Detect which cell encompasses the target text, then output its [X, Y] center coordinate. 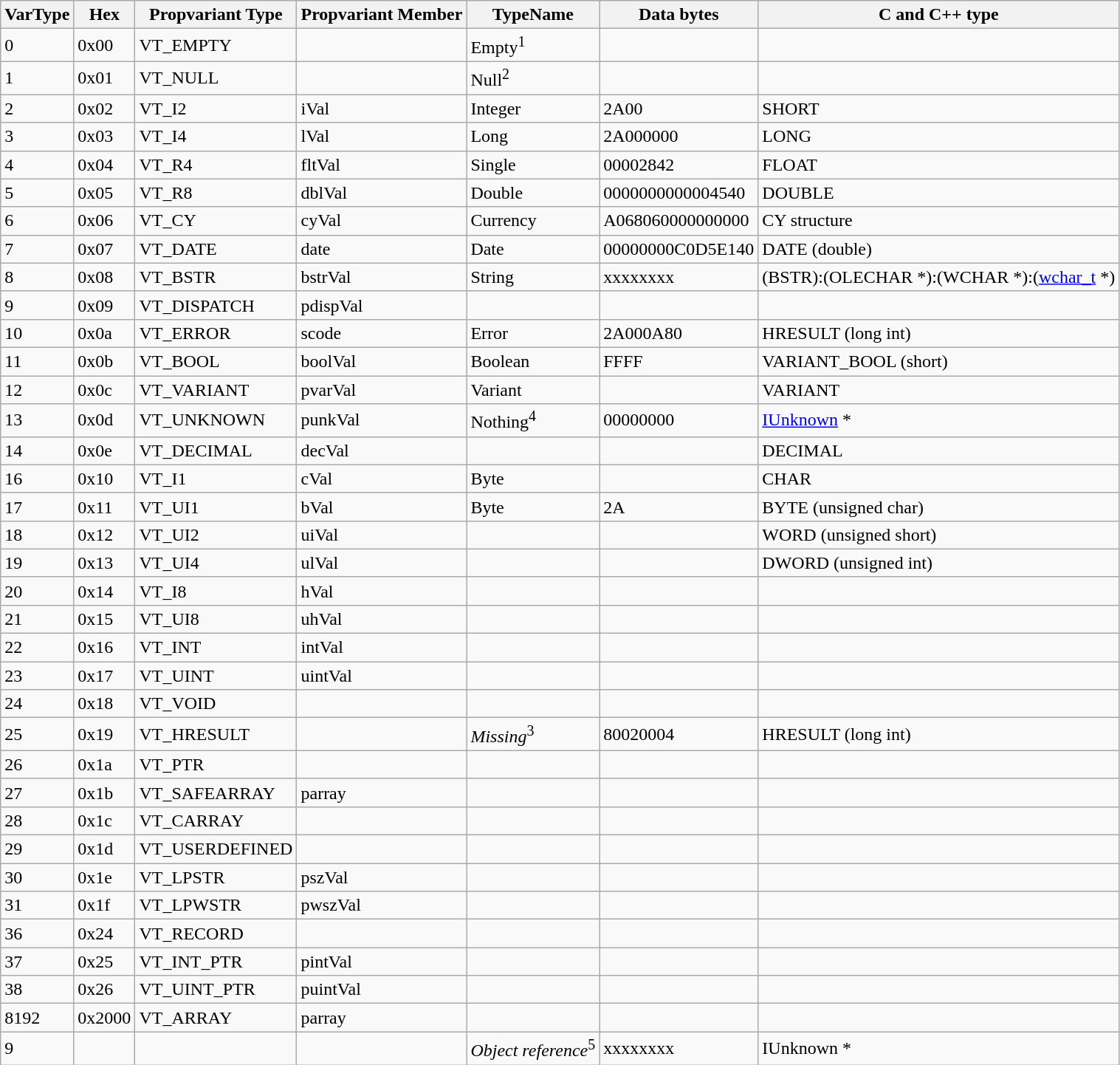
VT_INT [216, 648]
2A [679, 507]
punkVal [382, 421]
A068060000000000 [679, 221]
VT_R8 [216, 193]
0 [37, 46]
VT_UI1 [216, 507]
31 [37, 905]
VT_BSTR [216, 277]
VT_R4 [216, 165]
DECIMAL [939, 451]
VARIANT_BOOL (short) [939, 361]
11 [37, 361]
0x15 [105, 620]
VT_I8 [216, 591]
00000000C0D5E140 [679, 249]
0x16 [105, 648]
puintVal [382, 990]
C and C++ type [939, 15]
0000000000004540 [679, 193]
0x0e [105, 451]
pintVal [382, 962]
date [382, 249]
Long [533, 137]
0x0c [105, 390]
24 [37, 704]
26 [37, 764]
0x1b [105, 792]
VT_RECORD [216, 934]
VarType [37, 15]
00002842 [679, 165]
0x00 [105, 46]
80020004 [679, 734]
bstrVal [382, 277]
cyVal [382, 221]
fltVal [382, 165]
22 [37, 648]
VT_UI8 [216, 620]
0x1c [105, 821]
VT_UI4 [216, 563]
0x05 [105, 193]
36 [37, 934]
0x09 [105, 305]
0x07 [105, 249]
VT_USERDEFINED [216, 849]
2A000000 [679, 137]
intVal [382, 648]
0x17 [105, 676]
Null2 [533, 78]
VT_BOOL [216, 361]
Error [533, 333]
ulVal [382, 563]
VT_UINT [216, 676]
(BSTR):(OLECHAR *):(WCHAR *):(wchar_t *) [939, 277]
lVal [382, 137]
VT_INT_PTR [216, 962]
7 [37, 249]
VT_I1 [216, 479]
pvarVal [382, 390]
13 [37, 421]
0x13 [105, 563]
10 [37, 333]
VT_UINT_PTR [216, 990]
VT_CY [216, 221]
VT_DATE [216, 249]
FFFF [679, 361]
4 [37, 165]
19 [37, 563]
FLOAT [939, 165]
VT_HRESULT [216, 734]
uhVal [382, 620]
VT_ERROR [216, 333]
VT_I4 [216, 137]
cVal [382, 479]
6 [37, 221]
BYTE (unsigned char) [939, 507]
29 [37, 849]
pdispVal [382, 305]
CHAR [939, 479]
0x12 [105, 535]
0x18 [105, 704]
16 [37, 479]
Object reference5 [533, 1049]
uiVal [382, 535]
28 [37, 821]
30 [37, 877]
37 [37, 962]
VT_PTR [216, 764]
0x02 [105, 109]
VT_EMPTY [216, 46]
VT_VARIANT [216, 390]
Double [533, 193]
Boolean [533, 361]
0x1e [105, 877]
1 [37, 78]
3 [37, 137]
21 [37, 620]
DWORD (unsigned int) [939, 563]
Missing3 [533, 734]
bVal [382, 507]
23 [37, 676]
14 [37, 451]
2A00 [679, 109]
0x24 [105, 934]
VT_I2 [216, 109]
Empty1 [533, 46]
uintVal [382, 676]
VT_ARRAY [216, 1018]
VT_VOID [216, 704]
VT_DECIMAL [216, 451]
TypeName [533, 15]
8 [37, 277]
dblVal [382, 193]
Data bytes [679, 15]
DOUBLE [939, 193]
VT_LPWSTR [216, 905]
Nothing4 [533, 421]
0x08 [105, 277]
5 [37, 193]
VT_DISPATCH [216, 305]
WORD (unsigned short) [939, 535]
0x1a [105, 764]
Variant [533, 390]
VT_SAFEARRAY [216, 792]
0x2000 [105, 1018]
VT_CARRAY [216, 821]
18 [37, 535]
0x10 [105, 479]
25 [37, 734]
String [533, 277]
VT_NULL [216, 78]
2 [37, 109]
DATE (double) [939, 249]
SHORT [939, 109]
0x14 [105, 591]
Propvariant Type [216, 15]
8192 [37, 1018]
Currency [533, 221]
pwszVal [382, 905]
LONG [939, 137]
scode [382, 333]
38 [37, 990]
0x04 [105, 165]
27 [37, 792]
Single [533, 165]
0x0a [105, 333]
VT_LPSTR [216, 877]
0x0b [105, 361]
VT_UI2 [216, 535]
hVal [382, 591]
12 [37, 390]
0x03 [105, 137]
2A000A80 [679, 333]
VARIANT [939, 390]
0x06 [105, 221]
iVal [382, 109]
VT_UNKNOWN [216, 421]
0x11 [105, 507]
17 [37, 507]
0x1f [105, 905]
Propvariant Member [382, 15]
decVal [382, 451]
boolVal [382, 361]
pszVal [382, 877]
0x0d [105, 421]
0x1d [105, 849]
Integer [533, 109]
0x26 [105, 990]
0x19 [105, 734]
Date [533, 249]
0x01 [105, 78]
CY structure [939, 221]
20 [37, 591]
00000000 [679, 421]
Hex [105, 15]
0x25 [105, 962]
